Extract the (x, y) coordinate from the center of the cell holding the provided text.  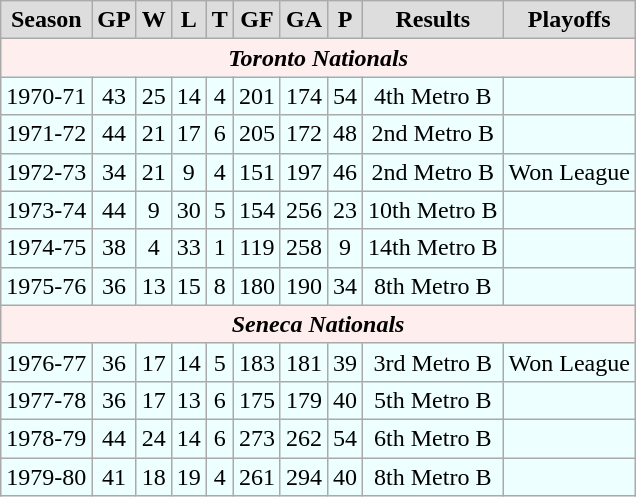
Season (46, 20)
183 (256, 362)
43 (114, 96)
39 (346, 362)
294 (304, 477)
46 (346, 172)
205 (256, 134)
14th Metro B (433, 248)
18 (154, 477)
151 (256, 172)
273 (256, 438)
33 (188, 248)
175 (256, 400)
190 (304, 286)
1979-80 (46, 477)
1970-71 (46, 96)
1977-78 (46, 400)
19 (188, 477)
Toronto Nationals (318, 58)
15 (188, 286)
30 (188, 210)
GF (256, 20)
181 (304, 362)
174 (304, 96)
Results (433, 20)
6th Metro B (433, 438)
4th Metro B (433, 96)
1976-77 (46, 362)
T (220, 20)
154 (256, 210)
1974-75 (46, 248)
L (188, 20)
Playoffs (569, 20)
10th Metro B (433, 210)
1971-72 (46, 134)
119 (256, 248)
5th Metro B (433, 400)
201 (256, 96)
Seneca Nationals (318, 324)
197 (304, 172)
1972-73 (46, 172)
258 (304, 248)
1 (220, 248)
256 (304, 210)
1973-74 (46, 210)
3rd Metro B (433, 362)
8 (220, 286)
48 (346, 134)
GA (304, 20)
180 (256, 286)
41 (114, 477)
W (154, 20)
261 (256, 477)
38 (114, 248)
23 (346, 210)
1975-76 (46, 286)
25 (154, 96)
172 (304, 134)
24 (154, 438)
179 (304, 400)
1978-79 (46, 438)
262 (304, 438)
GP (114, 20)
P (346, 20)
